Scan for the cell matching the given text and deliver its (X, Y) coordinate at center. 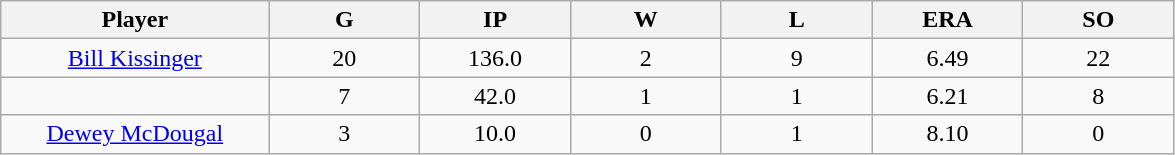
6.21 (948, 96)
10.0 (496, 134)
136.0 (496, 58)
W (646, 20)
Bill Kissinger (135, 58)
42.0 (496, 96)
8.10 (948, 134)
ERA (948, 20)
22 (1098, 58)
Player (135, 20)
G (344, 20)
SO (1098, 20)
L (796, 20)
7 (344, 96)
2 (646, 58)
3 (344, 134)
Dewey McDougal (135, 134)
IP (496, 20)
6.49 (948, 58)
20 (344, 58)
9 (796, 58)
8 (1098, 96)
